Pinpoint the cell where the given text exists, returning its [x, y] midpoint coordinate. 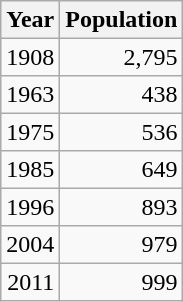
Year [30, 20]
438 [122, 94]
2011 [30, 282]
999 [122, 282]
649 [122, 170]
1908 [30, 56]
893 [122, 206]
1985 [30, 170]
1975 [30, 132]
1963 [30, 94]
2004 [30, 244]
536 [122, 132]
979 [122, 244]
2,795 [122, 56]
Population [122, 20]
1996 [30, 206]
